Return the (X, Y) coordinate for the center point of the cell that contains the specified text.  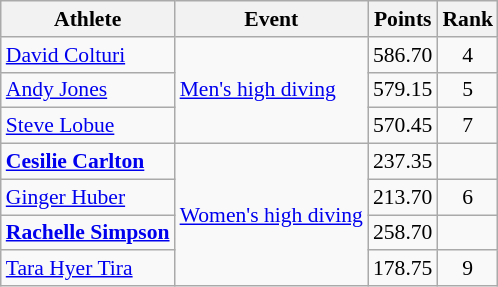
Ginger Huber (88, 197)
9 (468, 269)
4 (468, 55)
579.15 (402, 90)
Women's high diving (272, 215)
Rank (468, 19)
178.75 (402, 269)
Andy Jones (88, 90)
David Colturi (88, 55)
213.70 (402, 197)
Rachelle Simpson (88, 233)
Points (402, 19)
Event (272, 19)
237.35 (402, 162)
258.70 (402, 233)
Athlete (88, 19)
586.70 (402, 55)
Cesilie Carlton (88, 162)
Tara Hyer Tira (88, 269)
6 (468, 197)
7 (468, 126)
Men's high diving (272, 90)
570.45 (402, 126)
5 (468, 90)
Steve Lobue (88, 126)
